Find where the given text appears and provide that cell's center as [x, y] coordinate. 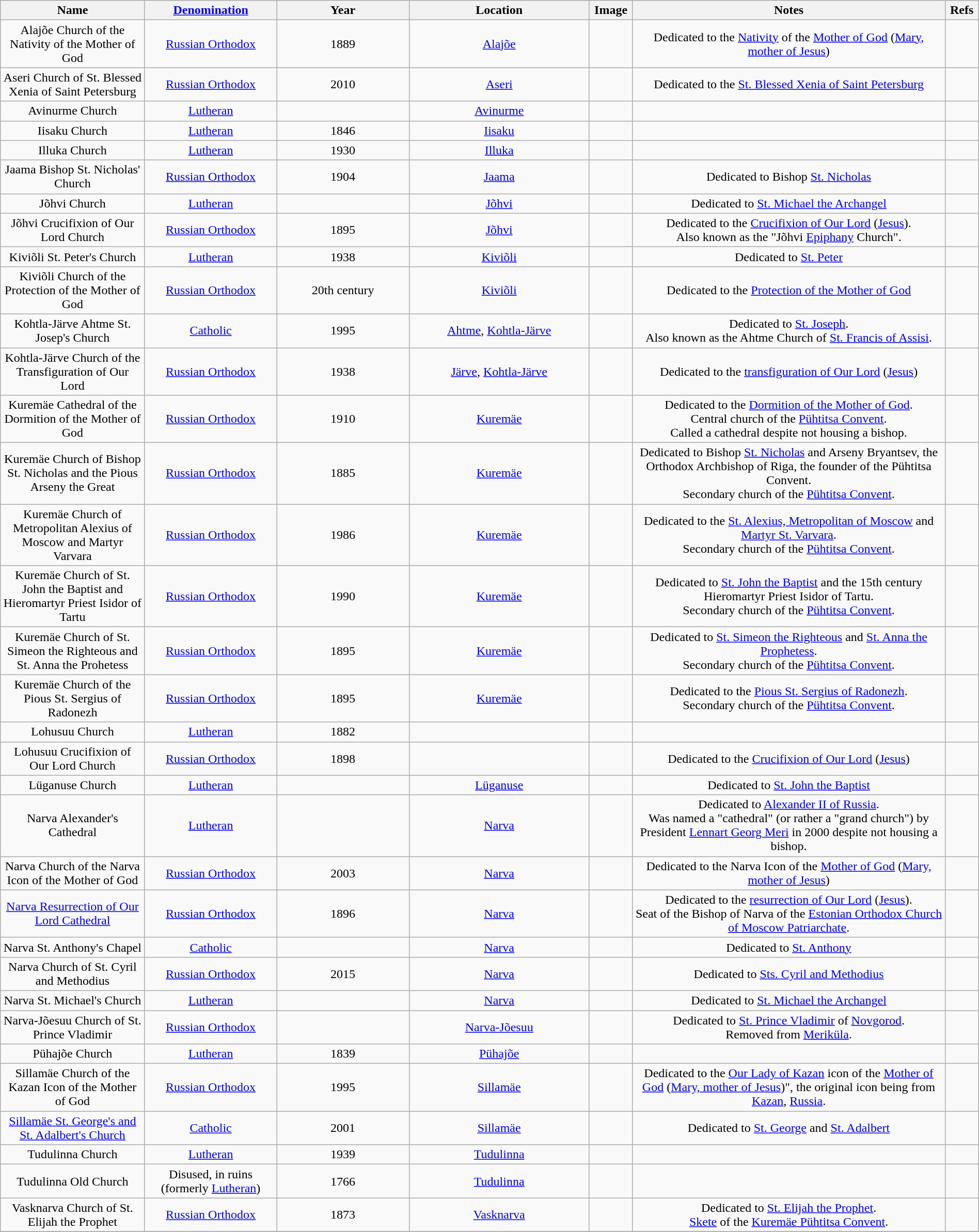
Dedicated to the St. Alexius, Metropolitan of Moscow and Martyr St. Varvara.Secondary church of the Pühtitsa Convent. [789, 535]
Dedicated to the Crucifixion of Our Lord (Jesus).Also known as the "Jõhvi Epiphany Church". [789, 230]
Jõhvi Crucifixion of Our Lord Church [72, 230]
Kuremäe Church of St. Simeon the Righteous and St. Anna the Prohetess [72, 651]
Notes [789, 10]
Dedicated to St. John the Baptist and the 15th century Hieromartyr Priest Isidor of Tartu.Secondary church of the Pühtitsa Convent. [789, 597]
Image [611, 10]
Lohusuu Church [72, 732]
Dedicated to the Dormition of the Mother of God.Central church of the Pühtitsa Convent.Called a cathedral despite not housing a bishop. [789, 419]
Iisaku [499, 131]
Lüganuse Church [72, 785]
Alajõe Church of the Nativity of the Mother of God [72, 44]
1885 [343, 474]
1939 [343, 1155]
Lohusuu Crucifixion of Our Lord Church [72, 759]
Dedicated to the Nativity of the Mother of God (Mary, mother of Jesus) [789, 44]
Name [72, 10]
Dedicated to the Protection of the Mother of God [789, 290]
Kiviõli St. Peter's Church [72, 257]
Dedicated to the resurrection of Our Lord (Jesus).Seat of the Bishop of Narva of the Estonian Orthodox Church of Moscow Patriarchate. [789, 914]
Aseri [499, 85]
Kohtla-Järve Ahtme St. Josep's Church [72, 330]
Location [499, 10]
Jaama Bishop St. Nicholas' Church [72, 177]
Tudulinna Old Church [72, 1181]
Year [343, 10]
Dedicated to St. Prince Vladimir of Novgorod.Removed from Meriküla. [789, 1027]
1898 [343, 759]
Dedicated to St. Elijah the Prophet.Skete of the Kuremäe Pühtitsa Convent. [789, 1215]
Jõhvi Church [72, 203]
Dedicated to the Narva Icon of the Mother of God (Mary, mother of Jesus) [789, 873]
Avinurme [499, 111]
Narva St. Anthony's Chapel [72, 947]
Tudulinna Church [72, 1155]
Disused, in ruins(formerly Lutheran) [211, 1181]
Dedicated to Sts. Cyril and Methodius [789, 973]
Kiviõli Church of the Protection of the Mother of God [72, 290]
Vasknarva [499, 1215]
1986 [343, 535]
Narva St. Michael's Church [72, 1000]
1990 [343, 597]
1904 [343, 177]
Refs [961, 10]
Dedicated to the transfiguration of Our Lord (Jesus) [789, 372]
Dedicated to St. George and St. Adalbert [789, 1128]
1896 [343, 914]
Vasknarva Church of St. Elijah the Prophet [72, 1215]
Pühajõe Church [72, 1054]
Järve, Kohtla-Järve [499, 372]
Jaama [499, 177]
20th century [343, 290]
Kuremäe Church of Bishop St. Nicholas and the Pious Arseny the Great [72, 474]
Aseri Church of St. Blessed Xenia of Saint Petersburg [72, 85]
Dedicated to the Pious St. Sergius of Radonezh.Secondary church of the Pühtitsa Convent. [789, 698]
Dedicated to St. Peter [789, 257]
Narva-Jõesuu Church of St. Prince Vladimir [72, 1027]
Narva Church of the Narva Icon of the Mother of God [72, 873]
Narva-Jõesuu [499, 1027]
Dedicated to St. Simeon the Righteous and St. Anna the Prophetess.Secondary church of the Pühtitsa Convent. [789, 651]
1839 [343, 1054]
1930 [343, 150]
Alajõe [499, 44]
Iisaku Church [72, 131]
1873 [343, 1215]
Dedicated to the Our Lady of Kazan icon of the Mother of God (Mary, mother of Jesus)", the original icon being from Kazan, Russia. [789, 1087]
Illuka Church [72, 150]
Dedicated to St. John the Baptist [789, 785]
Pühajõe [499, 1054]
1889 [343, 44]
2015 [343, 973]
Dedicated to Bishop St. Nicholas [789, 177]
Dedicated to the Crucifixion of Our Lord (Jesus) [789, 759]
2001 [343, 1128]
Kuremäe Cathedral of the Dormition of the Mother of God [72, 419]
Kuremäe Church of the Pious St. Sergius of Radonezh [72, 698]
Kohtla-Järve Church of the Transfiguration of Our Lord [72, 372]
Dedicated to the St. Blessed Xenia of Saint Petersburg [789, 85]
Kuremäe Church of St. John the Baptist and Hieromartyr Priest Isidor of Tartu [72, 597]
2010 [343, 85]
Illuka [499, 150]
Lüganuse [499, 785]
Narva Church of St. Cyril and Methodius [72, 973]
Ahtme, Kohtla-Järve [499, 330]
Sillamäe Church of the Kazan Icon of the Mother of God [72, 1087]
Kuremäe Church of Metropolitan Alexius of Moscow and Martyr Varvara [72, 535]
1910 [343, 419]
2003 [343, 873]
Denomination [211, 10]
Narva Alexander's Cathedral [72, 826]
Narva Resurrection of Our Lord Cathedral [72, 914]
Dedicated to St. Joseph.Also known as the Ahtme Church of St. Francis of Assisi. [789, 330]
1766 [343, 1181]
Avinurme Church [72, 111]
Dedicated to St. Anthony [789, 947]
1846 [343, 131]
1882 [343, 732]
Sillamäe St. George's and St. Adalbert's Church [72, 1128]
